Extract the (X, Y) coordinate from the center of the cell holding the provided text.  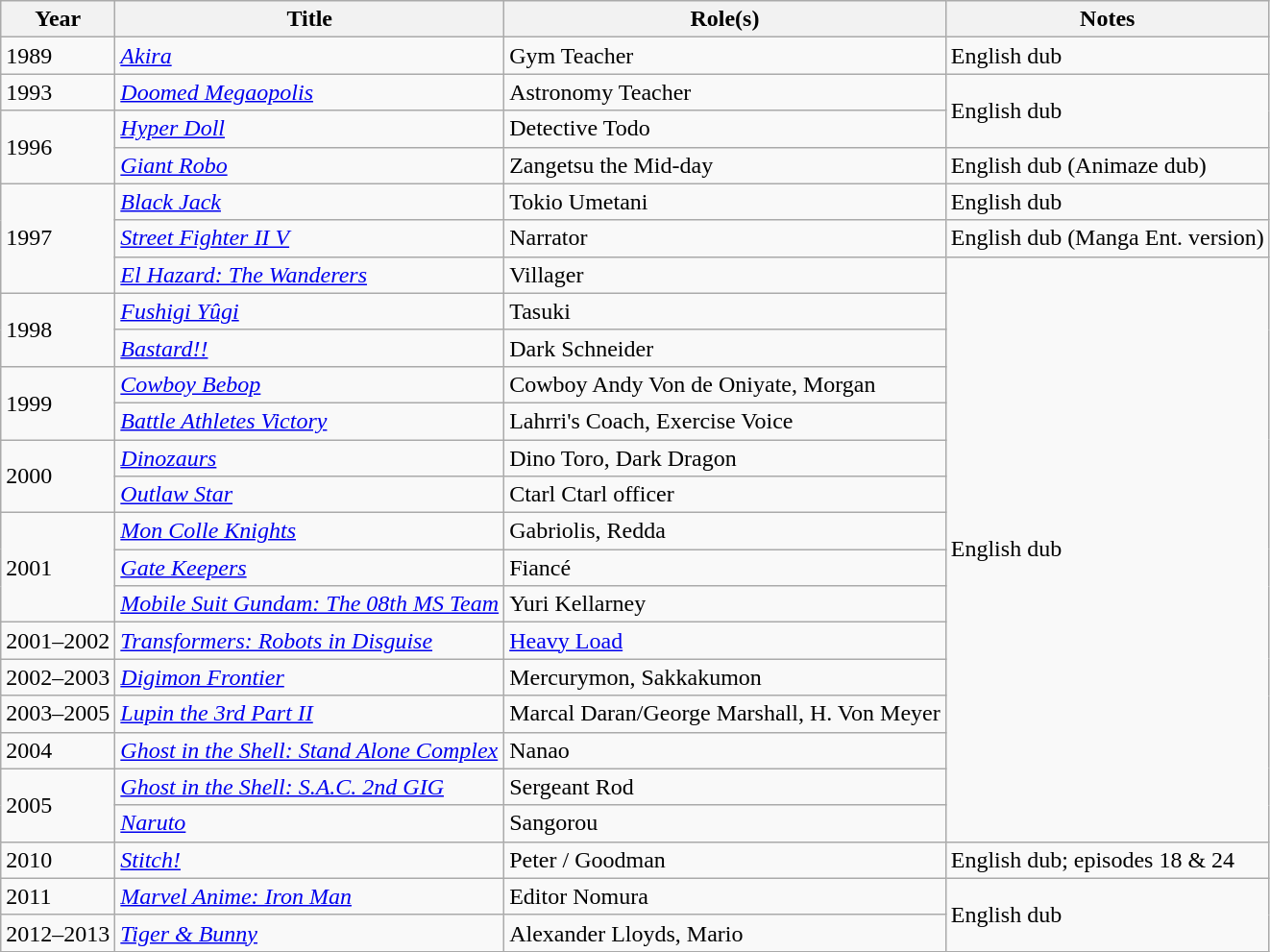
Doomed Megaopolis (309, 92)
Year (58, 19)
Giant Robo (309, 165)
2011 (58, 896)
Cowboy Andy Von de Oniyate, Morgan (725, 384)
Tokio Umetani (725, 202)
1998 (58, 330)
Ctarl Ctarl officer (725, 495)
English dub; episodes 18 & 24 (1107, 860)
2001–2002 (58, 641)
1999 (58, 403)
Marvel Anime: Iron Man (309, 896)
Marcal Daran/George Marshall, H. Von Meyer (725, 714)
Gate Keepers (309, 568)
Gabriolis, Redda (725, 531)
Tasuki (725, 311)
2002–2003 (58, 677)
Sangorou (725, 823)
Tiger & Bunny (309, 933)
Stitch! (309, 860)
Zangetsu the Mid-day (725, 165)
2003–2005 (58, 714)
Mon Colle Knights (309, 531)
Sergeant Rod (725, 787)
Peter / Goodman (725, 860)
Dark Schneider (725, 348)
Mercurymon, Sakkakumon (725, 677)
Transformers: Robots in Disguise (309, 641)
Bastard!! (309, 348)
1997 (58, 238)
Dino Toro, Dark Dragon (725, 458)
Title (309, 19)
Hyper Doll (309, 129)
2012–2013 (58, 933)
1989 (58, 56)
Nanao (725, 750)
English dub (Animaze dub) (1107, 165)
Gym Teacher (725, 56)
Yuri Kellarney (725, 604)
Heavy Load (725, 641)
Villager (725, 275)
Lupin the 3rd Part II (309, 714)
Lahrri's Coach, Exercise Voice (725, 421)
2001 (58, 568)
Ghost in the Shell: S.A.C. 2nd GIG (309, 787)
Alexander Lloyds, Mario (725, 933)
Narrator (725, 238)
English dub (Manga Ent. version) (1107, 238)
2004 (58, 750)
1996 (58, 147)
Street Fighter II V (309, 238)
1993 (58, 92)
Detective Todo (725, 129)
Notes (1107, 19)
Digimon Frontier (309, 677)
Mobile Suit Gundam: The 08th MS Team (309, 604)
2000 (58, 476)
Fushigi Yûgi (309, 311)
Editor Nomura (725, 896)
Dinozaurs (309, 458)
Astronomy Teacher (725, 92)
Black Jack (309, 202)
Outlaw Star (309, 495)
2010 (58, 860)
Battle Athletes Victory (309, 421)
Fiancé (725, 568)
2005 (58, 805)
Akira (309, 56)
El Hazard: The Wanderers (309, 275)
Cowboy Bebop (309, 384)
Naruto (309, 823)
Ghost in the Shell: Stand Alone Complex (309, 750)
Role(s) (725, 19)
